Scan for the cell matching the given text and deliver its [x, y] coordinate at center. 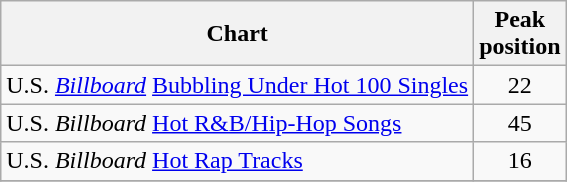
Peakposition [520, 34]
U.S. Billboard Bubbling Under Hot 100 Singles [238, 85]
22 [520, 85]
U.S. Billboard Hot Rap Tracks [238, 161]
U.S. Billboard Hot R&B/Hip-Hop Songs [238, 123]
Chart [238, 34]
45 [520, 123]
16 [520, 161]
